Pinpoint the cell where the given text exists, returning its (x, y) midpoint coordinate. 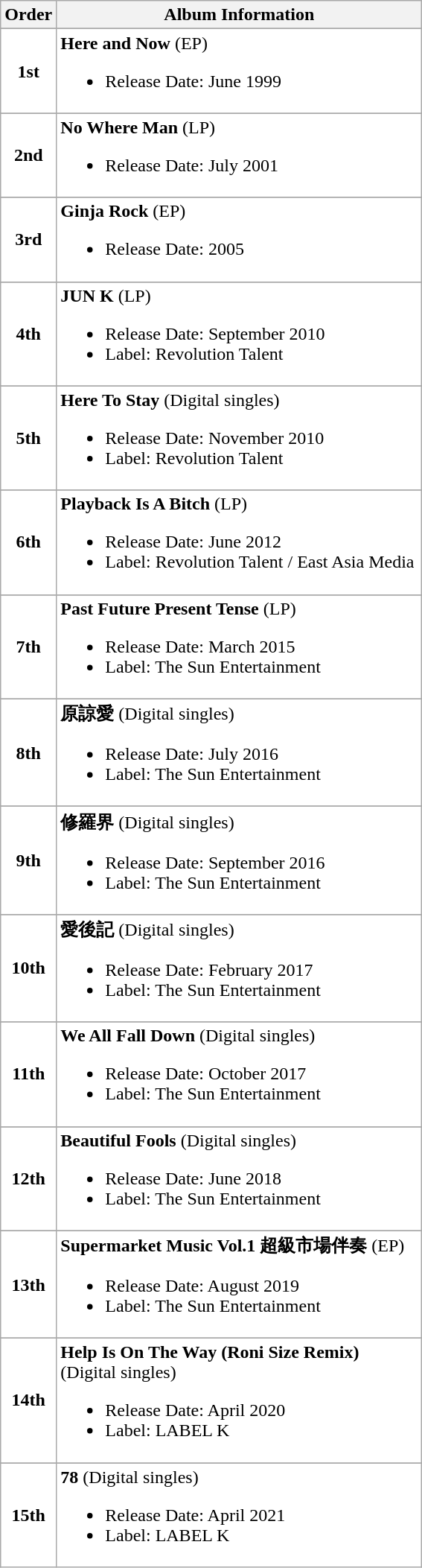
2nd (28, 155)
Supermarket Music Vol.1 超級市場伴奏 (EP)Release Date: August 2019Label: The Sun Entertainment (240, 1284)
Ginja Rock (EP)Release Date: 2005 (240, 240)
Here To Stay (Digital singles)Release Date: November 2010Label: Revolution Talent (240, 438)
11th (28, 1074)
We All Fall Down (Digital singles)Release Date: October 2017Label: The Sun Entertainment (240, 1074)
6th (28, 542)
Past Future Present Tense (LP)Release Date: March 2015Label: The Sun Entertainment (240, 647)
15th (28, 1515)
13th (28, 1284)
3rd (28, 240)
愛後記 (Digital singles)Release Date: February 2017Label: The Sun Entertainment (240, 968)
原諒愛 (Digital singles)Release Date: July 2016Label: The Sun Entertainment (240, 752)
8th (28, 752)
Playback Is A Bitch (LP)Release Date: June 2012Label: Revolution Talent / East Asia Media (240, 542)
5th (28, 438)
7th (28, 647)
Album Information (240, 15)
12th (28, 1178)
10th (28, 968)
1st (28, 72)
Help Is On The Way (Roni Size Remix) (Digital singles)Release Date: April 2020Label: LABEL K (240, 1400)
78 (Digital singles)Release Date: April 2021Label: LABEL K (240, 1515)
14th (28, 1400)
Order (28, 15)
No Where Man (LP)Release Date: July 2001 (240, 155)
修羅界 (Digital singles)Release Date: September 2016Label: The Sun Entertainment (240, 861)
Beautiful Fools (Digital singles)Release Date: June 2018Label: The Sun Entertainment (240, 1178)
Here and Now (EP)Release Date: June 1999 (240, 72)
JUN K (LP)Release Date: September 2010Label: Revolution Talent (240, 334)
9th (28, 861)
4th (28, 334)
